Find where the given text appears and provide that cell's center as [x, y] coordinate. 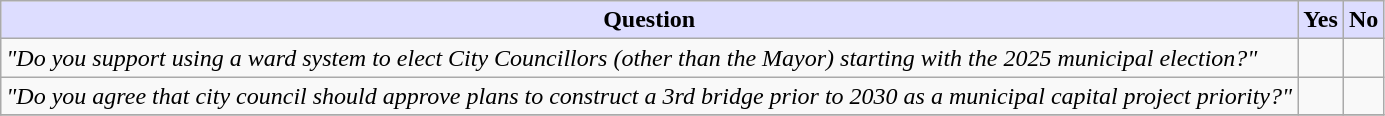
No [1363, 20]
"Do you agree that city council should approve plans to construct a 3rd bridge prior to 2030 as a municipal capital project priority?" [650, 96]
Question [650, 20]
Yes [1321, 20]
"Do you support using a ward system to elect City Councillors (other than the Mayor) starting with the 2025 municipal election?" [650, 58]
